Return (X, Y) of the center of cell containing provided text 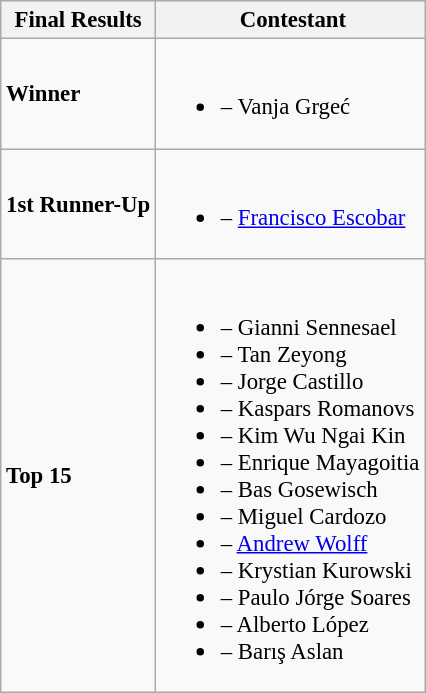
Contestant (290, 20)
Winner (78, 94)
– Vanja Grgeć (290, 94)
Top 15 (78, 476)
– Francisco Escobar (290, 204)
1st Runner-Up (78, 204)
Final Results (78, 20)
